Locate the cell with the specified text and output its [X, Y] center coordinate. 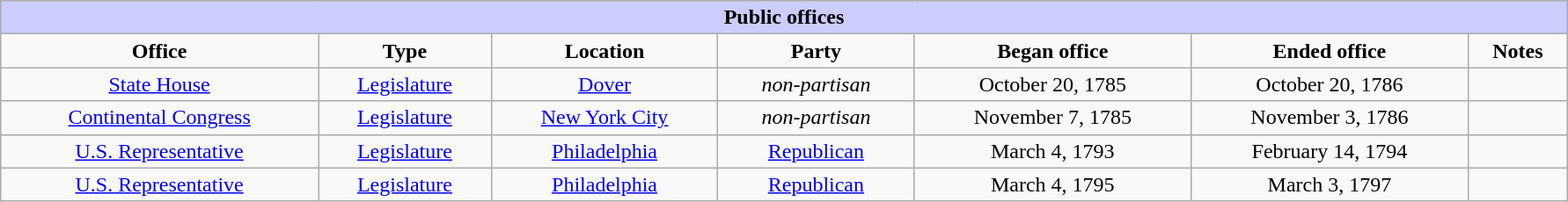
October 20, 1786 [1330, 84]
Notes [1517, 51]
New York City [604, 118]
Continental Congress [160, 118]
March 4, 1795 [1052, 184]
Office [160, 51]
October 20, 1785 [1052, 84]
November 3, 1786 [1330, 118]
Location [604, 51]
Began office [1052, 51]
Dover [604, 84]
State House [160, 84]
Type [405, 51]
Public offices [785, 18]
November 7, 1785 [1052, 118]
March 4, 1793 [1052, 151]
Ended office [1330, 51]
March 3, 1797 [1330, 184]
February 14, 1794 [1330, 151]
Party [817, 51]
